Capture the cell that displays the provided text and extract its [X, Y] central coordinate. 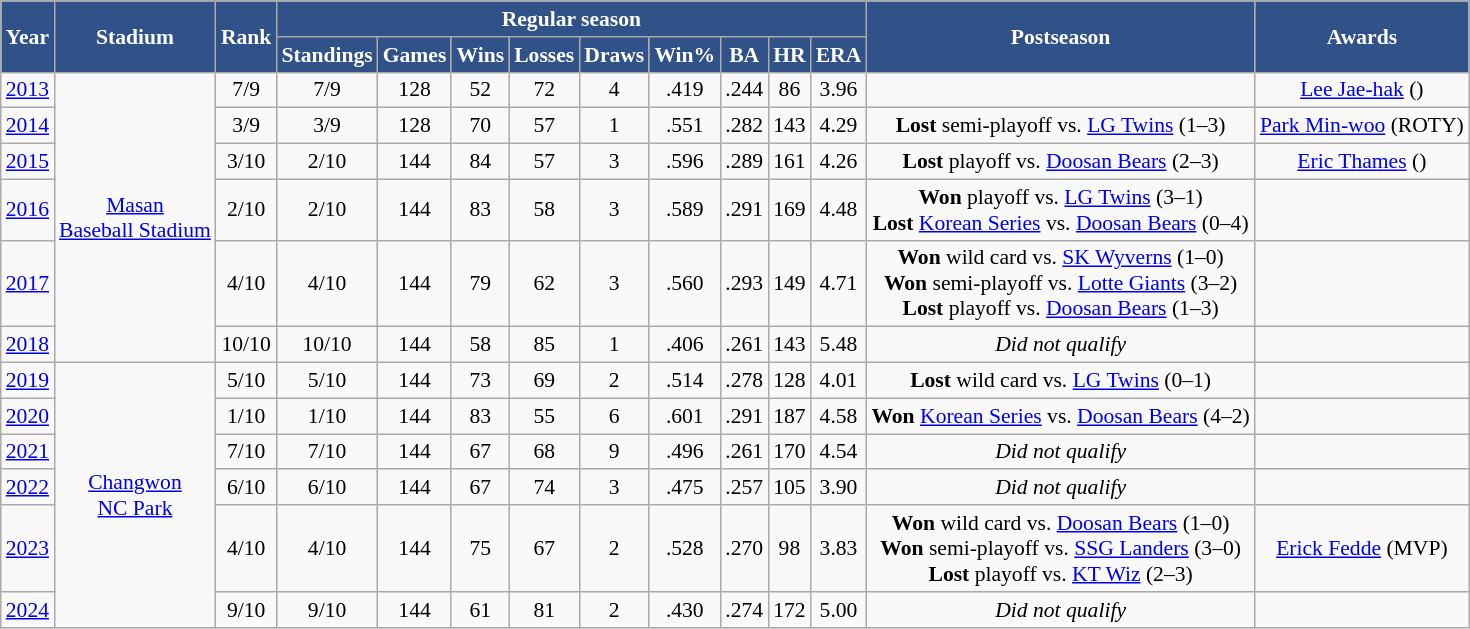
105 [790, 488]
Lost playoff vs. Doosan Bears (2–3) [1060, 162]
.406 [684, 345]
172 [790, 610]
ChangwonNC Park [135, 496]
69 [544, 381]
.278 [744, 381]
62 [544, 284]
9 [614, 452]
Lee Jae-hak () [1362, 90]
.289 [744, 162]
84 [480, 162]
2020 [28, 416]
Lost semi-playoff vs. LG Twins (1–3) [1060, 126]
2022 [28, 488]
.589 [684, 210]
MasanBaseball Stadium [135, 217]
.270 [744, 548]
72 [544, 90]
.528 [684, 548]
Won wild card vs. Doosan Bears (1–0) Won semi-playoff vs. SSG Landers (3–0)Lost playoff vs. KT Wiz (2–3) [1060, 548]
.257 [744, 488]
Standings [326, 55]
4 [614, 90]
.551 [684, 126]
169 [790, 210]
79 [480, 284]
4.48 [839, 210]
Won Korean Series vs. Doosan Bears (4–2) [1060, 416]
4.26 [839, 162]
.560 [684, 284]
2023 [28, 548]
6 [614, 416]
2021 [28, 452]
4.29 [839, 126]
.475 [684, 488]
.514 [684, 381]
.282 [744, 126]
Lost wild card vs. LG Twins (0–1) [1060, 381]
Win% [684, 55]
61 [480, 610]
BA [744, 55]
Regular season [571, 19]
Awards [1362, 36]
68 [544, 452]
149 [790, 284]
98 [790, 548]
Losses [544, 55]
Year [28, 36]
Eric Thames () [1362, 162]
.274 [744, 610]
3.96 [839, 90]
2017 [28, 284]
Draws [614, 55]
3.90 [839, 488]
5.00 [839, 610]
4.01 [839, 381]
55 [544, 416]
170 [790, 452]
3/10 [246, 162]
86 [790, 90]
75 [480, 548]
81 [544, 610]
.596 [684, 162]
2014 [28, 126]
2016 [28, 210]
Stadium [135, 36]
Won playoff vs. LG Twins (3–1) Lost Korean Series vs. Doosan Bears (0–4) [1060, 210]
2015 [28, 162]
Wins [480, 55]
Games [415, 55]
.244 [744, 90]
73 [480, 381]
187 [790, 416]
4.54 [839, 452]
Park Min-woo (ROTY) [1362, 126]
74 [544, 488]
Erick Fedde (MVP) [1362, 548]
70 [480, 126]
4.71 [839, 284]
5.48 [839, 345]
2018 [28, 345]
Postseason [1060, 36]
2013 [28, 90]
HR [790, 55]
.496 [684, 452]
2024 [28, 610]
85 [544, 345]
Won wild card vs. SK Wyverns (1–0) Won semi-playoff vs. Lotte Giants (3–2) Lost playoff vs. Doosan Bears (1–3) [1060, 284]
Rank [246, 36]
2019 [28, 381]
ERA [839, 55]
3.83 [839, 548]
161 [790, 162]
.430 [684, 610]
.293 [744, 284]
.601 [684, 416]
4.58 [839, 416]
52 [480, 90]
.419 [684, 90]
